Determine the (X, Y) coordinate at the center of the cell enclosing the given text.  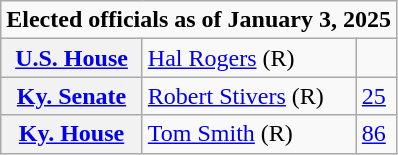
Tom Smith (R) (249, 134)
25 (376, 96)
Ky. House (72, 134)
Elected officials as of January 3, 2025 (199, 20)
86 (376, 134)
Robert Stivers (R) (249, 96)
Hal Rogers (R) (249, 58)
U.S. House (72, 58)
Ky. Senate (72, 96)
